Find where the given text appears and provide that cell's center as [X, Y] coordinate. 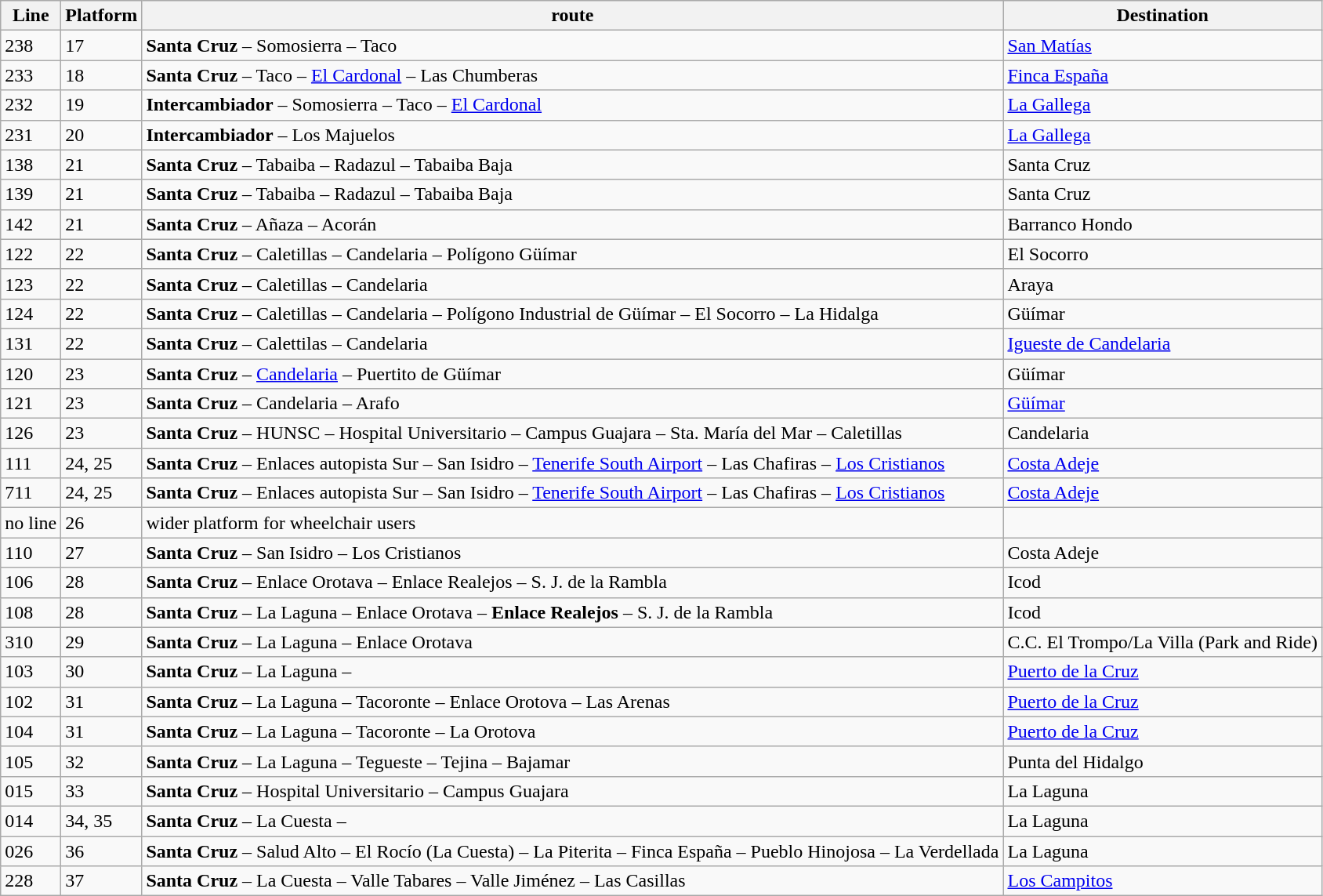
Santa Cruz – HUNSC – Hospital Universitario – Campus Guajara – Sta. María del Mar – Caletillas [572, 433]
232 [31, 105]
Line [31, 16]
Araya [1162, 284]
111 [31, 463]
El Socorro [1162, 254]
310 [31, 642]
228 [31, 881]
Igueste de Candelaria [1162, 343]
18 [102, 75]
29 [102, 642]
30 [102, 672]
Santa Cruz – Añaza – Acorán [572, 224]
Punta del Hidalgo [1162, 761]
Santa Cruz – La Cuesta – [572, 821]
Santa Cruz – La Laguna – Tacoronte – La Orotova [572, 731]
Santa Cruz – Hospital Universitario – Campus Guajara [572, 791]
123 [31, 284]
Platform [102, 16]
105 [31, 761]
Santa Cruz – Caletillas – Candelaria – Polígono Industrial de Güímar – El Socorro – La Hidalga [572, 314]
Barranco Hondo [1162, 224]
139 [31, 194]
Santa Cruz – San Isidro – Los Cristianos [572, 553]
37 [102, 881]
32 [102, 761]
Los Campitos [1162, 881]
33 [102, 791]
Santa Cruz – Calettilas – Candelaria [572, 343]
Candelaria [1162, 433]
142 [31, 224]
124 [31, 314]
014 [31, 821]
120 [31, 374]
026 [31, 851]
San Matías [1162, 45]
Santa Cruz – La Laguna – Enlace Orotava [572, 642]
17 [102, 45]
126 [31, 433]
20 [102, 135]
Destination [1162, 16]
108 [31, 612]
121 [31, 404]
Santa Cruz – Taco – El Cardonal – Las Chumberas [572, 75]
27 [102, 553]
106 [31, 582]
103 [31, 672]
238 [31, 45]
131 [31, 343]
26 [102, 523]
Intercambiador – Los Majuelos [572, 135]
Santa Cruz – Somosierra – Taco [572, 45]
Intercambiador – Somosierra – Taco – El Cardonal [572, 105]
Santa Cruz – Caletillas – Candelaria [572, 284]
Santa Cruz – Caletillas – Candelaria – Polígono Güímar [572, 254]
Finca España [1162, 75]
route [572, 16]
104 [31, 731]
233 [31, 75]
Santa Cruz – La Laguna – Enlace Orotava – Enlace Realejos – S. J. de la Rambla [572, 612]
Santa Cruz – Candelaria – Arafo [572, 404]
711 [31, 493]
Santa Cruz – Salud Alto – El Rocío (La Cuesta) – La Piterita – Finca España – Pueblo Hinojosa – La Verdellada [572, 851]
wider platform for wheelchair users [572, 523]
015 [31, 791]
110 [31, 553]
Santa Cruz – La Laguna – Tacoronte – Enlace Orotova – Las Arenas [572, 702]
C.C. El Trompo/La Villa (Park and Ride) [1162, 642]
138 [31, 165]
Santa Cruz – La Cuesta – Valle Tabares – Valle Jiménez – Las Casillas [572, 881]
Santa Cruz – La Laguna – Tegueste – Tejina – Bajamar [572, 761]
no line [31, 523]
34, 35 [102, 821]
102 [31, 702]
231 [31, 135]
36 [102, 851]
Santa Cruz – Candelaria – Puertito de Güímar [572, 374]
Santa Cruz – La Laguna – [572, 672]
19 [102, 105]
122 [31, 254]
Santa Cruz – Enlace Orotava – Enlace Realejos – S. J. de la Rambla [572, 582]
